Provide the [x, y] coordinate of the cell's center where the given text is located.  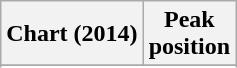
Chart (2014) [72, 34]
Peak position [189, 34]
